Scan for the cell matching the given text and deliver its [x, y] coordinate at center. 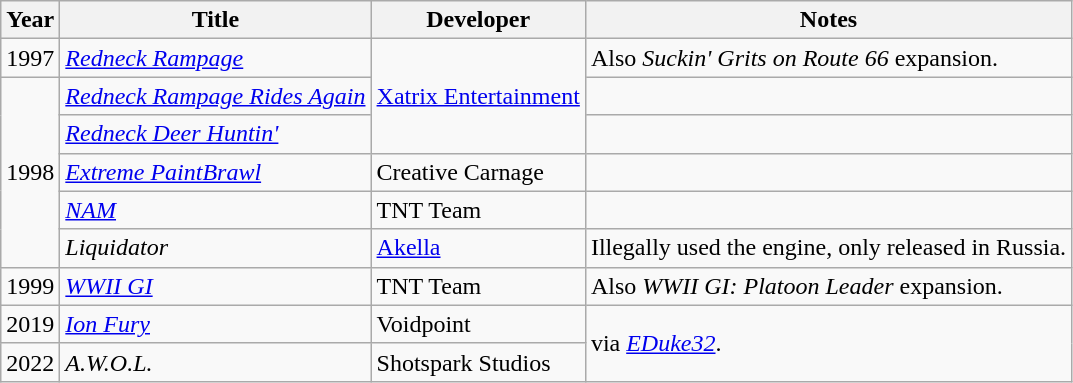
Extreme PaintBrawl [216, 172]
Redneck Rampage Rides Again [216, 96]
Xatrix Entertainment [478, 96]
Illegally used the engine, only released in Russia. [828, 248]
A.W.O.L. [216, 362]
Also Suckin' Grits on Route 66 expansion. [828, 58]
NAM [216, 210]
Creative Carnage [478, 172]
2022 [30, 362]
Ion Fury [216, 324]
via EDuke32. [828, 343]
Liquidator [216, 248]
Developer [478, 20]
Notes [828, 20]
Shotspark Studios [478, 362]
Voidpoint [478, 324]
Year [30, 20]
Akella [478, 248]
1999 [30, 286]
1998 [30, 172]
WWII GI [216, 286]
1997 [30, 58]
Redneck Deer Huntin' [216, 134]
Also WWII GI: Platoon Leader expansion. [828, 286]
Redneck Rampage [216, 58]
2019 [30, 324]
Title [216, 20]
